For the text-containing cell, return its midpoint in (x, y) coordinate format. 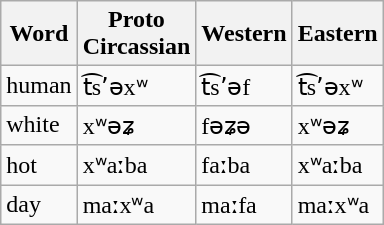
ProtoCircassian (136, 34)
maːfa (244, 204)
Western (244, 34)
white (39, 125)
fəʑə (244, 125)
t͡sʼəf (244, 86)
hot (39, 165)
human (39, 86)
day (39, 204)
faːba (244, 165)
Word (39, 34)
Eastern (338, 34)
